Locate the cell with the specified text and output its [x, y] center coordinate. 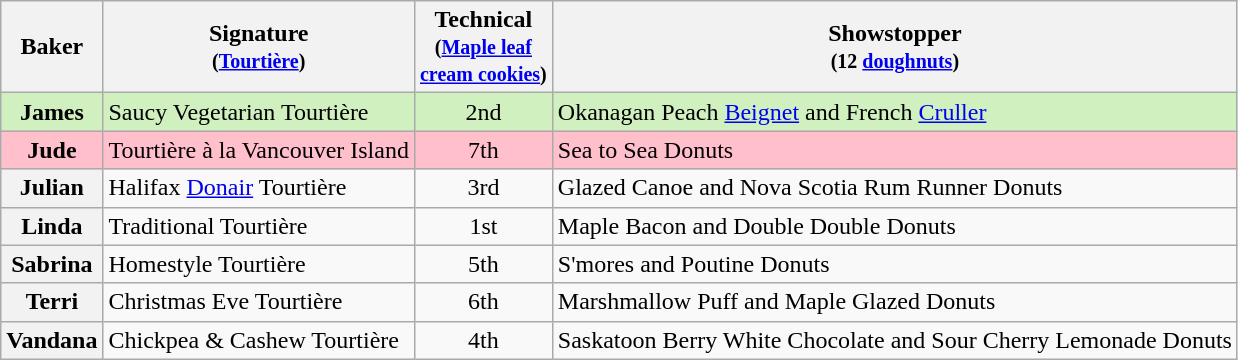
6th [483, 302]
Glazed Canoe and Nova Scotia Rum Runner Donuts [894, 188]
S'mores and Poutine Donuts [894, 264]
Sabrina [52, 264]
Vandana [52, 340]
Christmas Eve Tourtière [258, 302]
5th [483, 264]
1st [483, 226]
3rd [483, 188]
Linda [52, 226]
7th [483, 150]
Terri [52, 302]
Saskatoon Berry White Chocolate and Sour Cherry Lemonade Donuts [894, 340]
2nd [483, 112]
Baker [52, 47]
Technical (Maple leafcream cookies) [483, 47]
Saucy Vegetarian Tourtière [258, 112]
Maple Bacon and Double Double Donuts [894, 226]
Signature (Tourtière) [258, 47]
James [52, 112]
Traditional Tourtière [258, 226]
4th [483, 340]
Jude [52, 150]
Chickpea & Cashew Tourtière [258, 340]
Marshmallow Puff and Maple Glazed Donuts [894, 302]
Okanagan Peach Beignet and French Cruller [894, 112]
Showstopper (12 doughnuts) [894, 47]
Tourtière à la Vancouver Island [258, 150]
Sea to Sea Donuts [894, 150]
Halifax Donair Tourtière [258, 188]
Julian [52, 188]
Homestyle Tourtière [258, 264]
